Output the (x, y) coordinate of the center of the cell containing the given text.  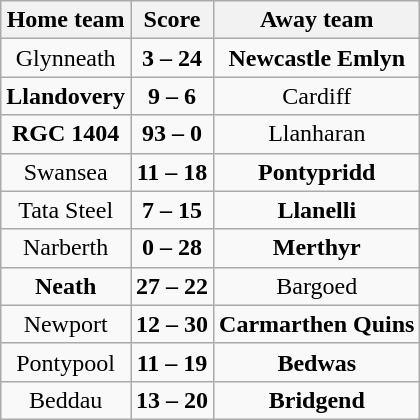
Narberth (66, 248)
Swansea (66, 172)
27 – 22 (172, 286)
Neath (66, 286)
Llanelli (317, 210)
Beddau (66, 400)
Carmarthen Quins (317, 324)
Cardiff (317, 96)
Bedwas (317, 362)
7 – 15 (172, 210)
9 – 6 (172, 96)
Pontypool (66, 362)
Pontypridd (317, 172)
Score (172, 20)
93 – 0 (172, 134)
12 – 30 (172, 324)
13 – 20 (172, 400)
Llandovery (66, 96)
Newport (66, 324)
Tata Steel (66, 210)
RGC 1404 (66, 134)
Merthyr (317, 248)
Home team (66, 20)
Bargoed (317, 286)
3 – 24 (172, 58)
Llanharan (317, 134)
Bridgend (317, 400)
Newcastle Emlyn (317, 58)
Glynneath (66, 58)
11 – 19 (172, 362)
11 – 18 (172, 172)
Away team (317, 20)
0 – 28 (172, 248)
